Return the [x, y] coordinate for the center point of the cell that contains the specified text.  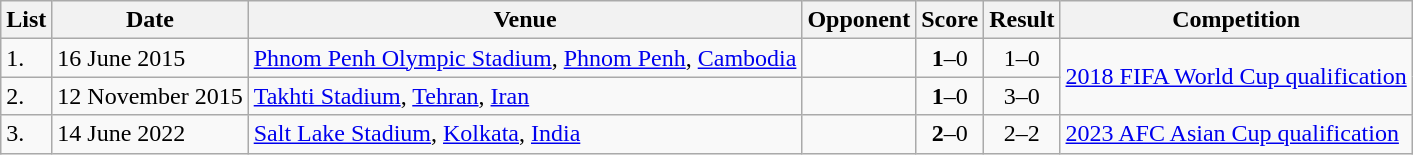
Salt Lake Stadium, Kolkata, India [525, 134]
2–0 [950, 134]
Takhti Stadium, Tehran, Iran [525, 96]
2. [26, 96]
12 November 2015 [150, 96]
3–0 [1022, 96]
List [26, 20]
3. [26, 134]
2018 FIFA World Cup qualification [1236, 77]
Competition [1236, 20]
Result [1022, 20]
Score [950, 20]
Opponent [859, 20]
1. [26, 58]
2–2 [1022, 134]
16 June 2015 [150, 58]
Venue [525, 20]
2023 AFC Asian Cup qualification [1236, 134]
Date [150, 20]
Phnom Penh Olympic Stadium, Phnom Penh, Cambodia [525, 58]
14 June 2022 [150, 134]
